Detect which cell encompasses the target text, then output its (x, y) center coordinate. 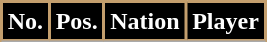
No. (26, 22)
Nation (145, 22)
Player (226, 22)
Pos. (76, 22)
